From the cell containing the given text, extract its center point as [x, y] coordinate. 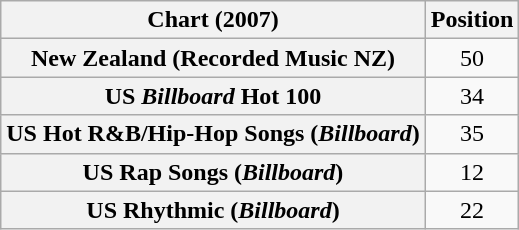
12 [472, 172]
US Billboard Hot 100 [213, 96]
22 [472, 210]
US Rhythmic (Billboard) [213, 210]
35 [472, 134]
Position [472, 20]
US Hot R&B/Hip-Hop Songs (Billboard) [213, 134]
34 [472, 96]
US Rap Songs (Billboard) [213, 172]
50 [472, 58]
Chart (2007) [213, 20]
New Zealand (Recorded Music NZ) [213, 58]
